Return [x, y] of the center of cell containing provided text 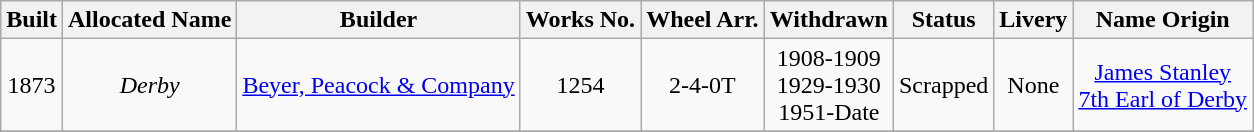
1908-19091929-19301951-Date [828, 85]
Works No. [580, 20]
Status [943, 20]
Beyer, Peacock & Company [378, 85]
Wheel Arr. [702, 20]
2-4-0T [702, 85]
Builder [378, 20]
Scrapped [943, 85]
Livery [1034, 20]
Name Origin [1163, 20]
Built [32, 20]
1873 [32, 85]
Withdrawn [828, 20]
Allocated Name [150, 20]
Derby [150, 85]
None [1034, 85]
James Stanley7th Earl of Derby [1163, 85]
1254 [580, 85]
